Pinpoint the cell where the given text exists, returning its (x, y) midpoint coordinate. 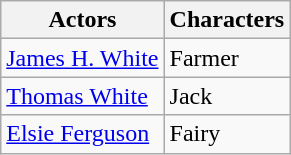
Characters (227, 20)
James H. White (82, 58)
Elsie Ferguson (82, 134)
Jack (227, 96)
Farmer (227, 58)
Thomas White (82, 96)
Fairy (227, 134)
Actors (82, 20)
